Determine the [x, y] coordinate at the center of the cell enclosing the given text.  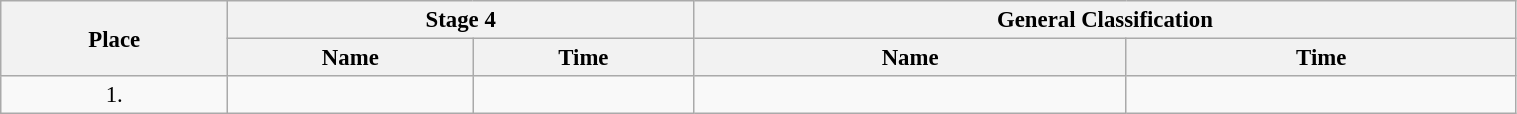
1. [114, 95]
Place [114, 38]
Stage 4 [461, 20]
General Classification [1105, 20]
